Determine the (x, y) coordinate at the center of the cell enclosing the given text.  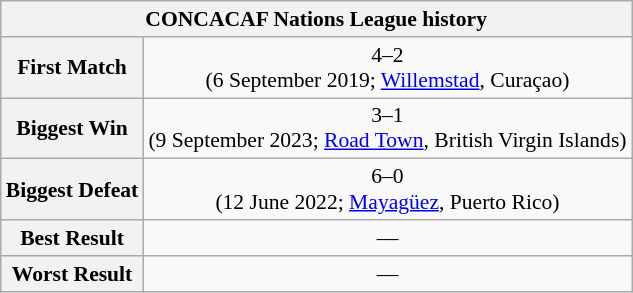
4–2 (6 September 2019; Willemstad, Curaçao) (387, 68)
CONCACAF Nations League history (316, 19)
Biggest Win (72, 128)
Worst Result (72, 274)
Biggest Defeat (72, 190)
Best Result (72, 238)
6–0 (12 June 2022; Mayagüez, Puerto Rico) (387, 190)
First Match (72, 68)
3–1 (9 September 2023; Road Town, British Virgin Islands) (387, 128)
